Locate the cell with the specified text and output its [X, Y] center coordinate. 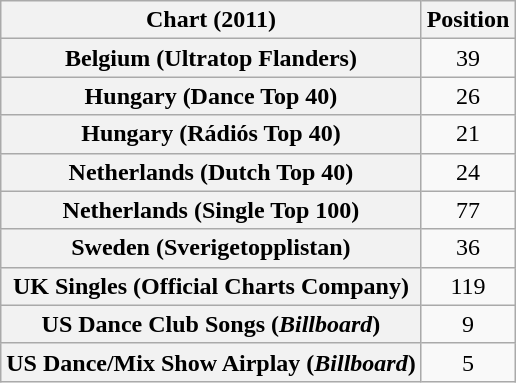
24 [468, 172]
UK Singles (Official Charts Company) [211, 286]
36 [468, 248]
Sweden (Sverigetopplistan) [211, 248]
9 [468, 324]
Position [468, 20]
US Dance Club Songs (Billboard) [211, 324]
Hungary (Dance Top 40) [211, 96]
Belgium (Ultratop Flanders) [211, 58]
Netherlands (Dutch Top 40) [211, 172]
5 [468, 362]
26 [468, 96]
21 [468, 134]
US Dance/Mix Show Airplay (Billboard) [211, 362]
119 [468, 286]
39 [468, 58]
Chart (2011) [211, 20]
Hungary (Rádiós Top 40) [211, 134]
Netherlands (Single Top 100) [211, 210]
77 [468, 210]
